From the cell containing the given text, extract its center point as (x, y) coordinate. 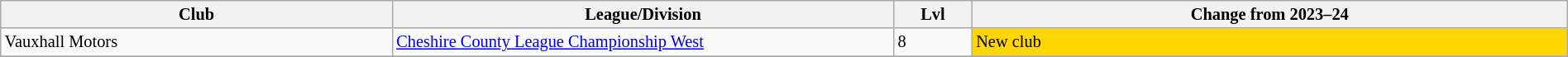
League/Division (643, 14)
Vauxhall Motors (197, 42)
New club (1269, 42)
Change from 2023–24 (1269, 14)
Cheshire County League Championship West (643, 42)
Lvl (933, 14)
8 (933, 42)
Club (197, 14)
